Output the (x, y) coordinate of the center of the cell containing the given text.  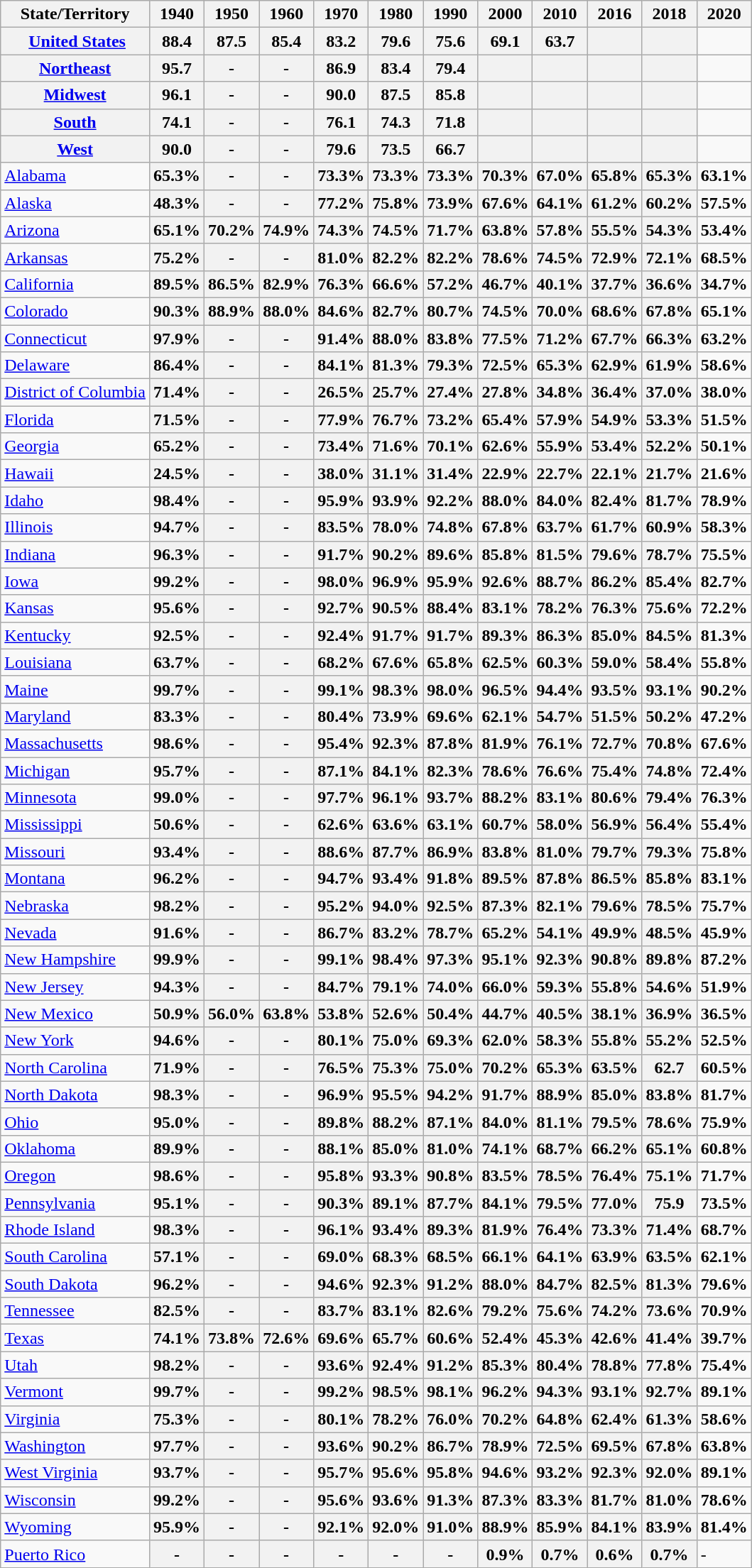
75.9% (724, 1122)
77.9% (341, 420)
57.8% (560, 230)
74.1 (176, 122)
Massachusetts (75, 743)
22.9% (506, 473)
65.4% (506, 420)
84.6% (341, 311)
2000 (506, 14)
New Hampshire (75, 960)
95.7 (176, 68)
83.2 (341, 41)
Georgia (75, 446)
81.4% (724, 1527)
50.1% (724, 446)
99.9% (176, 960)
55.5% (615, 230)
66.0% (506, 987)
Illinois (75, 527)
66.7 (450, 149)
West (75, 149)
Midwest (75, 95)
67.7% (615, 339)
Minnesota (75, 798)
Connecticut (75, 339)
Texas (75, 1338)
94.0% (396, 906)
2010 (560, 14)
South (75, 122)
44.7% (506, 1014)
71.9% (176, 1068)
40.1% (560, 284)
Hawaii (75, 473)
37.7% (615, 284)
34.8% (560, 393)
57.2% (450, 284)
76.7% (396, 420)
99.0% (176, 798)
Kentucky (75, 635)
73.2% (450, 420)
0.6% (615, 1554)
88.4 (176, 41)
State/Territory (75, 14)
75.5% (724, 554)
88.1% (341, 1148)
72.1% (669, 257)
75.9 (669, 1203)
95.4% (341, 743)
50.4% (450, 1014)
54.9% (615, 420)
71.8 (450, 122)
72.6% (287, 1338)
97.9% (176, 339)
52.6% (396, 1014)
1950 (231, 14)
79.1% (396, 987)
69.3% (450, 1041)
78.8% (615, 1365)
69.0% (341, 1257)
68.6% (615, 311)
70.9% (724, 1311)
80.6% (615, 798)
61.3% (669, 1419)
1970 (341, 14)
62.9% (615, 366)
74.0% (450, 987)
86.2% (615, 581)
41.4% (669, 1338)
Delaware (75, 366)
Michigan (75, 770)
0.9% (506, 1554)
Vermont (75, 1392)
59.3% (560, 987)
55.4% (724, 825)
75.6 (450, 41)
52.5% (724, 1041)
66.6% (396, 284)
76.0% (450, 1419)
New Mexico (75, 1014)
85.4% (669, 581)
83.2% (396, 933)
Idaho (75, 500)
58.4% (669, 662)
97.3% (450, 960)
74.2% (615, 1311)
31.1% (396, 473)
Tennessee (75, 1311)
63.2% (724, 339)
70.8% (669, 743)
Utah (75, 1365)
93.2% (560, 1473)
65.7% (396, 1338)
56.9% (615, 825)
81.5% (560, 554)
24.5% (176, 473)
Arizona (75, 230)
50.9% (176, 1014)
54.7% (560, 716)
38.1% (615, 1014)
95.0% (176, 1122)
45.3% (560, 1338)
55.9% (560, 446)
31.4% (450, 473)
District of Columbia (75, 393)
2020 (724, 14)
25.7% (396, 393)
91.6% (176, 933)
88.6% (341, 852)
71.2% (560, 339)
46.7% (506, 284)
82.3% (450, 770)
21.7% (669, 473)
88.7% (560, 581)
Alaska (75, 203)
76.1 (341, 122)
Mississippi (75, 825)
68.3% (396, 1257)
76.1% (560, 743)
New York (75, 1041)
98.5% (396, 1392)
22.7% (560, 473)
73.5% (724, 1203)
48.5% (669, 933)
93.5% (615, 689)
63.9% (615, 1257)
71.6% (396, 446)
75.2% (176, 257)
66.3% (669, 339)
60.9% (669, 527)
57.1% (176, 1257)
89.9% (176, 1148)
79.2% (506, 1311)
89.6% (450, 554)
52.4% (506, 1338)
60.6% (450, 1338)
82.6% (450, 1311)
77.2% (341, 203)
1990 (450, 14)
62.4% (615, 1419)
53.8% (341, 1014)
Montana (75, 879)
60.7% (506, 825)
55.2% (669, 1041)
Washington (75, 1446)
Indiana (75, 554)
95.2% (341, 906)
92.1% (341, 1527)
86.4% (176, 366)
Nebraska (75, 906)
83.7% (341, 1311)
South Dakota (75, 1284)
57.5% (724, 203)
39.7% (724, 1338)
45.9% (724, 933)
West Virginia (75, 1473)
60.5% (724, 1068)
82.1% (560, 906)
54.6% (669, 987)
37.0% (669, 393)
60.2% (669, 203)
Wisconsin (75, 1500)
72.9% (615, 257)
63.7 (560, 41)
60.3% (560, 662)
Alabama (75, 176)
62.5% (506, 662)
85.3% (506, 1365)
California (75, 284)
Louisiana (75, 662)
76.5% (341, 1068)
77.0% (615, 1203)
34.7% (724, 284)
77.8% (669, 1365)
73.5 (396, 149)
Nevada (75, 933)
96.1 (176, 95)
72.2% (724, 608)
Virginia (75, 1419)
Puerto Rico (75, 1554)
42.6% (615, 1338)
Ohio (75, 1122)
70.0% (560, 311)
85.9% (560, 1527)
98.1% (450, 1392)
82.9% (287, 284)
Iowa (75, 581)
27.4% (450, 393)
26.5% (341, 393)
91.3% (450, 1500)
36.9% (669, 1014)
78.0% (396, 527)
79.4 (450, 68)
64.8% (560, 1419)
73.4% (341, 446)
74.3 (396, 122)
Pennsylvania (75, 1203)
Missouri (75, 852)
58.0% (560, 825)
75.7% (724, 906)
21.6% (724, 473)
62.7 (669, 1068)
73.6% (669, 1311)
56.4% (669, 825)
52.2% (669, 446)
66.2% (615, 1148)
Kansas (75, 608)
69.1 (506, 41)
75.1% (669, 1175)
Oregon (75, 1175)
36.5% (724, 1014)
South Carolina (75, 1257)
85.4 (287, 41)
51.9% (724, 987)
Wyoming (75, 1527)
50.2% (669, 716)
Florida (75, 420)
82.4% (615, 500)
83.9% (669, 1527)
North Dakota (75, 1095)
67.0% (560, 176)
49.9% (615, 933)
83.4 (396, 68)
81.1% (560, 1122)
91.8% (450, 879)
92.2% (450, 500)
93.9% (396, 500)
61.7% (615, 527)
86.9 (341, 68)
91.4% (341, 339)
96.3% (176, 554)
92.6% (506, 581)
Rhode Island (75, 1230)
77.5% (506, 339)
79.7% (615, 852)
50.6% (176, 825)
74.9% (287, 230)
40.5% (560, 1014)
72.7% (615, 743)
57.9% (560, 420)
91.0% (450, 1527)
2018 (669, 14)
90.5% (396, 608)
61.2% (615, 203)
36.4% (615, 393)
North Carolina (75, 1068)
71.5% (176, 420)
Maine (75, 689)
69.5% (615, 1446)
66.1% (506, 1257)
73.8% (231, 1338)
94.2% (450, 1095)
48.3% (176, 203)
1980 (396, 14)
56.0% (231, 1014)
86.9% (450, 852)
95.5% (396, 1095)
72.4% (724, 770)
84.5% (669, 635)
1940 (176, 14)
74.3% (341, 230)
22.1% (615, 473)
60.8% (724, 1148)
70.3% (506, 176)
Colorado (75, 311)
Maryland (75, 716)
63.6% (396, 825)
47.2% (724, 716)
61.9% (669, 366)
94.4% (560, 689)
53.3% (669, 420)
54.3% (669, 230)
62.0% (506, 1041)
68.2% (341, 662)
Arkansas (75, 257)
70.1% (450, 446)
27.8% (506, 393)
85.8 (450, 95)
86.3% (560, 635)
United States (75, 41)
96.5% (506, 689)
76.6% (560, 770)
36.6% (669, 284)
2016 (615, 14)
54.1% (560, 933)
59.0% (615, 662)
79.4% (669, 798)
87.2% (724, 960)
Northeast (75, 68)
1960 (287, 14)
Oklahoma (75, 1148)
88.4% (450, 608)
80.7% (450, 311)
93.3% (396, 1175)
New Jersey (75, 987)
